From the cell containing the given text, extract its center point as [X, Y] coordinate. 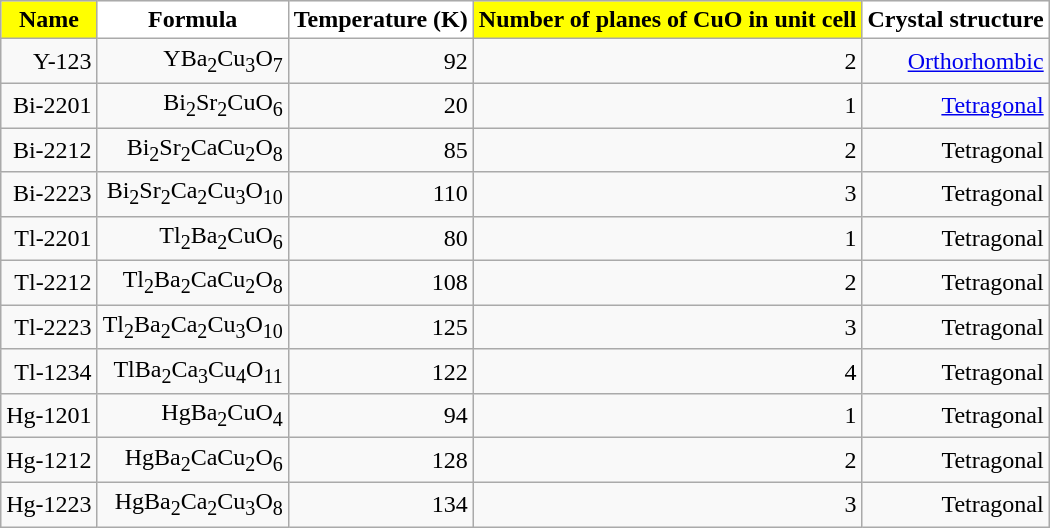
HgBa2Ca2Cu3O8 [192, 504]
20 [380, 105]
Bi-2201 [49, 105]
HgBa2CuO4 [192, 416]
108 [380, 283]
Bi2Sr2CaCu2O8 [192, 150]
110 [380, 194]
Tl-2201 [49, 238]
Tl2Ba2CuO6 [192, 238]
122 [380, 371]
Tl-2223 [49, 327]
TlBa2Ca3Cu4O11 [192, 371]
Y-123 [49, 61]
94 [380, 416]
128 [380, 460]
134 [380, 504]
HgBa2CaCu2O6 [192, 460]
Tl2Ba2CaCu2O8 [192, 283]
Hg-1223 [49, 504]
Crystal structure [956, 20]
Temperature (K) [380, 20]
125 [380, 327]
Hg-1212 [49, 460]
Tl-1234 [49, 371]
Bi2Sr2Ca2Cu3O10 [192, 194]
Bi2Sr2CuO6 [192, 105]
YBa2Cu3O7 [192, 61]
92 [380, 61]
80 [380, 238]
4 [668, 371]
Formula [192, 20]
Orthorhombic [956, 61]
Number of planes of CuO in unit cell [668, 20]
Tl2Ba2Ca2Cu3O10 [192, 327]
Hg-1201 [49, 416]
85 [380, 150]
Tl-2212 [49, 283]
Bi-2212 [49, 150]
Bi-2223 [49, 194]
Name [49, 20]
